Extract the [x, y] coordinate from the center of the cell holding the provided text.  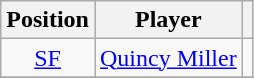
Position [48, 20]
Quincy Miller [168, 58]
Player [168, 20]
SF [48, 58]
